For the text-containing cell, return its midpoint in (X, Y) coordinate format. 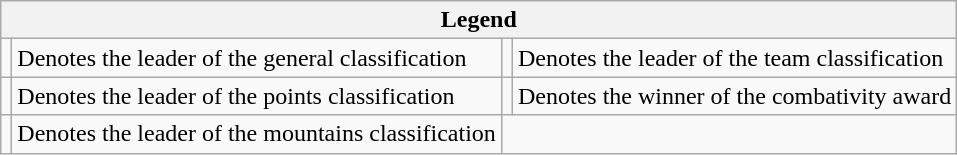
Denotes the winner of the combativity award (734, 96)
Denotes the leader of the mountains classification (257, 134)
Legend (479, 20)
Denotes the leader of the team classification (734, 58)
Denotes the leader of the general classification (257, 58)
Denotes the leader of the points classification (257, 96)
